Detect which cell encompasses the target text, then output its [X, Y] center coordinate. 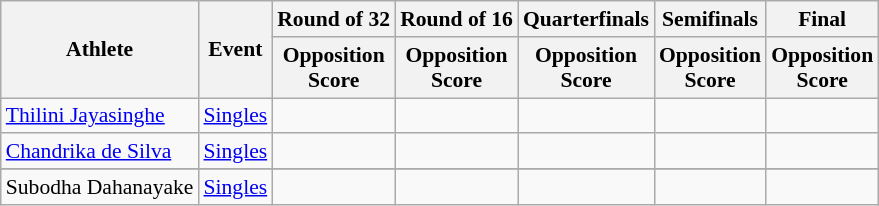
Event [235, 50]
Round of 16 [456, 19]
Subodha Dahanayake [100, 187]
Semifinals [710, 19]
Quarterfinals [586, 19]
Final [822, 19]
Thilini Jayasinghe [100, 116]
Chandrika de Silva [100, 152]
Athlete [100, 50]
Round of 32 [334, 19]
